Locate the cell with the specified text and output its [X, Y] center coordinate. 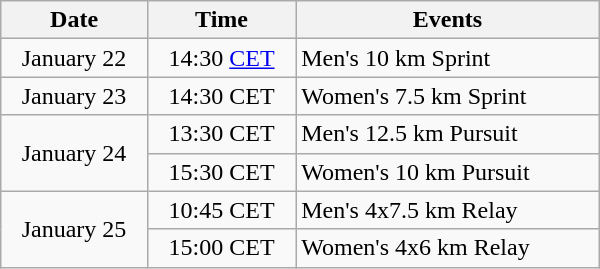
15:30 CET [221, 172]
Date [74, 20]
Women's 4x6 km Relay [448, 248]
13:30 CET [221, 134]
January 24 [74, 153]
January 23 [74, 96]
15:00 CET [221, 248]
January 25 [74, 229]
10:45 CET [221, 210]
Men's 4x7.5 km Relay [448, 210]
Men's 10 km Sprint [448, 58]
Women's 7.5 km Sprint [448, 96]
Time [221, 20]
Men's 12.5 km Pursuit [448, 134]
Women's 10 km Pursuit [448, 172]
January 22 [74, 58]
Events [448, 20]
